Locate the cell with the specified text and output its [x, y] center coordinate. 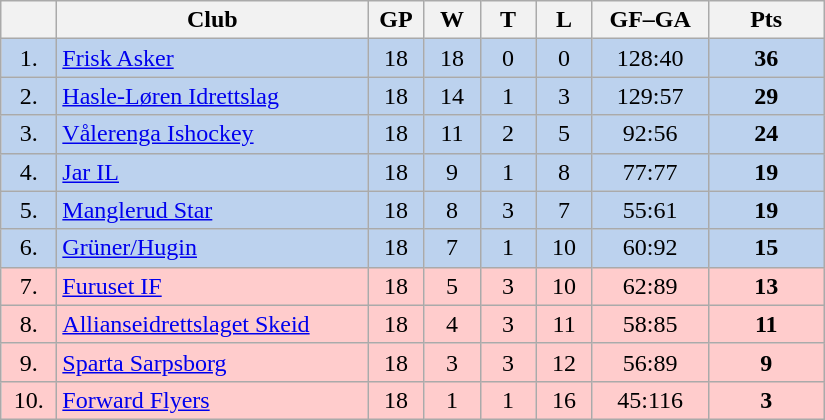
3. [29, 134]
129:57 [650, 96]
15 [766, 248]
36 [766, 58]
45:116 [650, 400]
13 [766, 286]
24 [766, 134]
Grüner/Hugin [212, 248]
Hasle-Løren Idrettslag [212, 96]
8. [29, 324]
5. [29, 210]
4 [452, 324]
58:85 [650, 324]
77:77 [650, 172]
1. [29, 58]
Manglerud Star [212, 210]
9. [29, 362]
10. [29, 400]
Vålerenga Ishockey [212, 134]
Pts [766, 20]
16 [564, 400]
60:92 [650, 248]
L [564, 20]
Forward Flyers [212, 400]
128:40 [650, 58]
29 [766, 96]
Club [212, 20]
2 [508, 134]
W [452, 20]
12 [564, 362]
T [508, 20]
Furuset IF [212, 286]
Sparta Sarpsborg [212, 362]
6. [29, 248]
7. [29, 286]
GP [396, 20]
62:89 [650, 286]
Jar IL [212, 172]
GF–GA [650, 20]
Allianseidrettslaget Skeid [212, 324]
4. [29, 172]
55:61 [650, 210]
14 [452, 96]
2. [29, 96]
56:89 [650, 362]
Frisk Asker [212, 58]
92:56 [650, 134]
